Identify which cell holds the provided text, then report its [x, y] central coordinate. 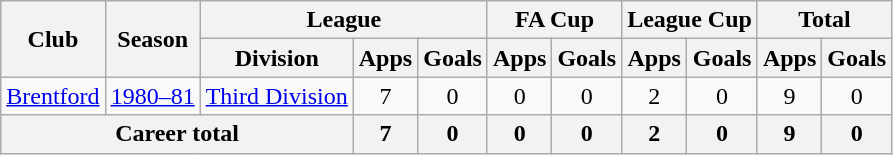
Club [53, 39]
League [344, 20]
Season [152, 39]
Career total [177, 134]
Third Division [276, 96]
1980–81 [152, 96]
Total [824, 20]
Brentford [53, 96]
Division [276, 58]
FA Cup [554, 20]
League Cup [690, 20]
